Extract the [X, Y] coordinate from the center of the cell holding the provided text.  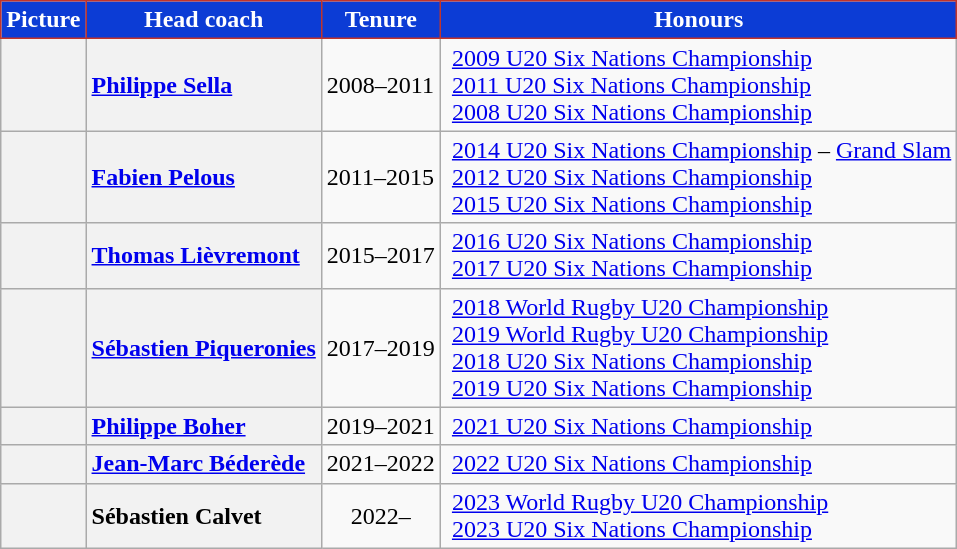
2016 U20 Six Nations Championship 2017 U20 Six Nations Championship [698, 256]
2014 U20 Six Nations Championship – Grand Slam 2012 U20 Six Nations Championship 2015 U20 Six Nations Championship [698, 177]
Tenure [380, 20]
2011–2015 [380, 177]
Philippe Boher [204, 426]
2017–2019 [380, 348]
Sébastien Calvet [204, 516]
2021–2022 [380, 464]
2018 World Rugby U20 Championship 2019 World Rugby U20 Championship 2018 U20 Six Nations Championship 2019 U20 Six Nations Championship [698, 348]
2008–2011 [380, 85]
Honours [698, 20]
2009 U20 Six Nations Championship 2011 U20 Six Nations Championship 2008 U20 Six Nations Championship [698, 85]
Jean-Marc Béderède [204, 464]
2023 World Rugby U20 Championship 2023 U20 Six Nations Championship [698, 516]
Head coach [204, 20]
2022– [380, 516]
Fabien Pelous [204, 177]
2021 U20 Six Nations Championship [698, 426]
Sébastien Piqueronies [204, 348]
2022 U20 Six Nations Championship [698, 464]
Philippe Sella [204, 85]
Thomas Lièvremont [204, 256]
Picture [44, 20]
2015–2017 [380, 256]
2019–2021 [380, 426]
